Return [x, y] of the center of cell containing provided text 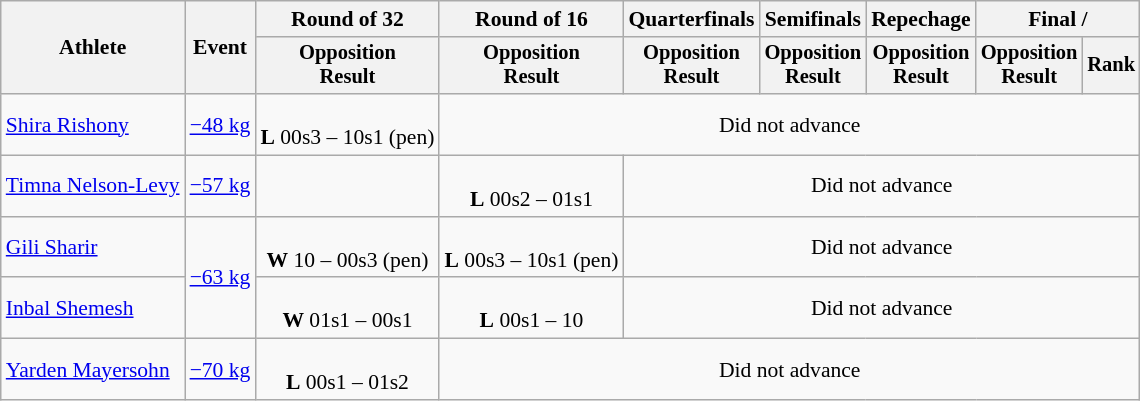
−70 kg [220, 370]
Athlete [93, 48]
Event [220, 48]
Round of 16 [531, 19]
Semifinals [814, 19]
W 10 – 00s3 (pen) [347, 248]
Gili Sharir [93, 248]
W 01s1 – 00s1 [347, 308]
L 00s1 – 10 [531, 308]
−57 kg [220, 186]
Inbal Shemesh [93, 308]
Yarden Mayersohn [93, 370]
Quarterfinals [692, 19]
−63 kg [220, 278]
Shira Rishony [93, 124]
−48 kg [220, 124]
Repechage [921, 19]
L 00s2 – 01s1 [531, 186]
Round of 32 [347, 19]
Timna Nelson-Levy [93, 186]
L 00s1 – 01s2 [347, 370]
Final / [1058, 19]
Rank [1111, 66]
